Detect which cell encompasses the target text, then output its [x, y] center coordinate. 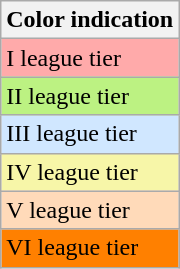
III league tier [90, 134]
II league tier [90, 96]
V league tier [90, 210]
Color indication [90, 20]
I league tier [90, 58]
VI league tier [90, 248]
IV league tier [90, 172]
